For the text-containing cell, return its midpoint in (X, Y) coordinate format. 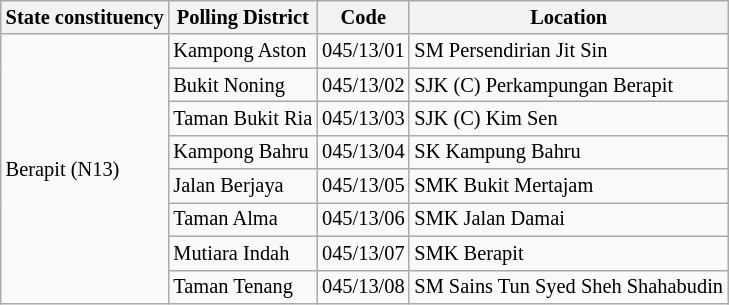
SK Kampung Bahru (568, 152)
Taman Tenang (242, 287)
Mutiara Indah (242, 253)
Jalan Berjaya (242, 186)
045/13/01 (363, 51)
Berapit (N13) (85, 168)
Polling District (242, 17)
Taman Bukit Ria (242, 118)
Kampong Bahru (242, 152)
Kampong Aston (242, 51)
045/13/08 (363, 287)
SM Sains Tun Syed Sheh Shahabudin (568, 287)
SMK Jalan Damai (568, 219)
045/13/04 (363, 152)
Bukit Noning (242, 85)
045/13/05 (363, 186)
SMK Bukit Mertajam (568, 186)
045/13/06 (363, 219)
Code (363, 17)
SMK Berapit (568, 253)
SJK (C) Perkampungan Berapit (568, 85)
045/13/02 (363, 85)
SM Persendirian Jit Sin (568, 51)
State constituency (85, 17)
045/13/07 (363, 253)
045/13/03 (363, 118)
SJK (C) Kim Sen (568, 118)
Location (568, 17)
Taman Alma (242, 219)
